Provide the (X, Y) coordinate of the cell's center where the given text is located.  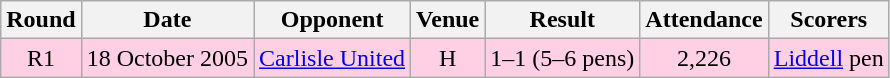
Carlisle United (332, 58)
Date (167, 20)
Result (562, 20)
Opponent (332, 20)
Liddell pen (828, 58)
R1 (41, 58)
1–1 (5–6 pens) (562, 58)
2,226 (704, 58)
Attendance (704, 20)
H (448, 58)
18 October 2005 (167, 58)
Venue (448, 20)
Round (41, 20)
Scorers (828, 20)
